Pinpoint the cell where the given text exists, returning its (X, Y) midpoint coordinate. 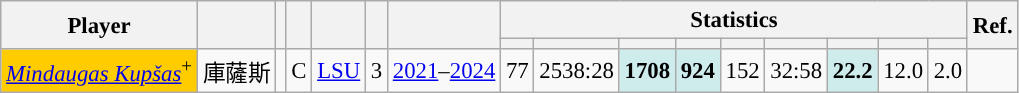
C (299, 71)
32:58 (796, 71)
Mindaugas Kupšas+ (100, 71)
77 (518, 71)
1708 (647, 71)
Ref. (992, 25)
2538:28 (576, 71)
庫薩斯 (236, 71)
Player (100, 25)
2021–2024 (444, 71)
22.2 (852, 71)
12.0 (903, 71)
3 (377, 71)
LSU (339, 71)
Statistics (734, 20)
924 (698, 71)
2.0 (948, 71)
152 (742, 71)
